For the text-containing cell, return its midpoint in [X, Y] coordinate format. 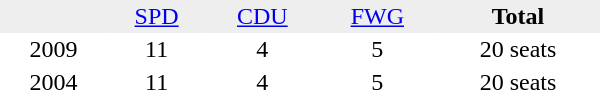
CDU [262, 16]
4 [262, 50]
Total [518, 16]
2009 [54, 50]
20 seats [518, 50]
11 [156, 50]
SPD [156, 16]
FWG [377, 16]
5 [377, 50]
